For the text-containing cell, return its midpoint in [X, Y] coordinate format. 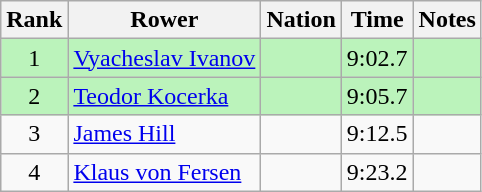
9:02.7 [377, 58]
Time [377, 20]
Rank [34, 20]
Teodor Kocerka [164, 96]
Klaus von Fersen [164, 172]
3 [34, 134]
1 [34, 58]
Notes [447, 20]
9:05.7 [377, 96]
James Hill [164, 134]
2 [34, 96]
9:23.2 [377, 172]
Vyacheslav Ivanov [164, 58]
4 [34, 172]
9:12.5 [377, 134]
Rower [164, 20]
Nation [301, 20]
